Determine the [X, Y] coordinate at the center of the cell enclosing the given text.  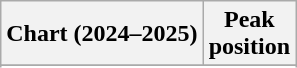
Peakposition [249, 34]
Chart (2024–2025) [102, 34]
